Provide the [x, y] coordinate of the cell's center where the given text is located.  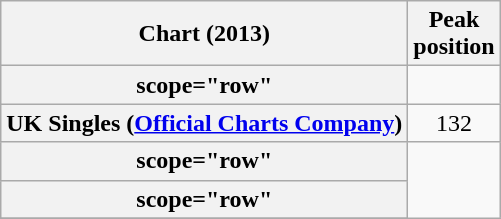
132 [454, 123]
UK Singles (Official Charts Company) [204, 123]
Chart (2013) [204, 34]
Peakposition [454, 34]
